Find where the given text appears and provide that cell's center as [X, Y] coordinate. 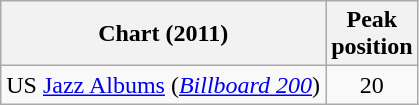
US Jazz Albums (Billboard 200) [164, 85]
Chart (2011) [164, 34]
Peakposition [372, 34]
20 [372, 85]
